Scan for the cell matching the given text and deliver its [X, Y] coordinate at center. 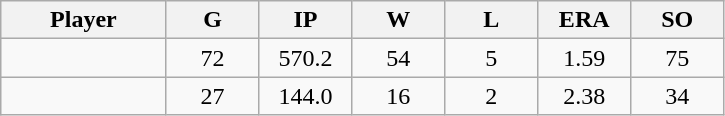
2.38 [584, 96]
72 [212, 58]
1.59 [584, 58]
G [212, 20]
SO [678, 20]
144.0 [306, 96]
2 [492, 96]
54 [398, 58]
IP [306, 20]
570.2 [306, 58]
L [492, 20]
27 [212, 96]
16 [398, 96]
Player [84, 20]
34 [678, 96]
75 [678, 58]
W [398, 20]
5 [492, 58]
ERA [584, 20]
